Determine the (X, Y) coordinate at the center of the cell enclosing the given text.  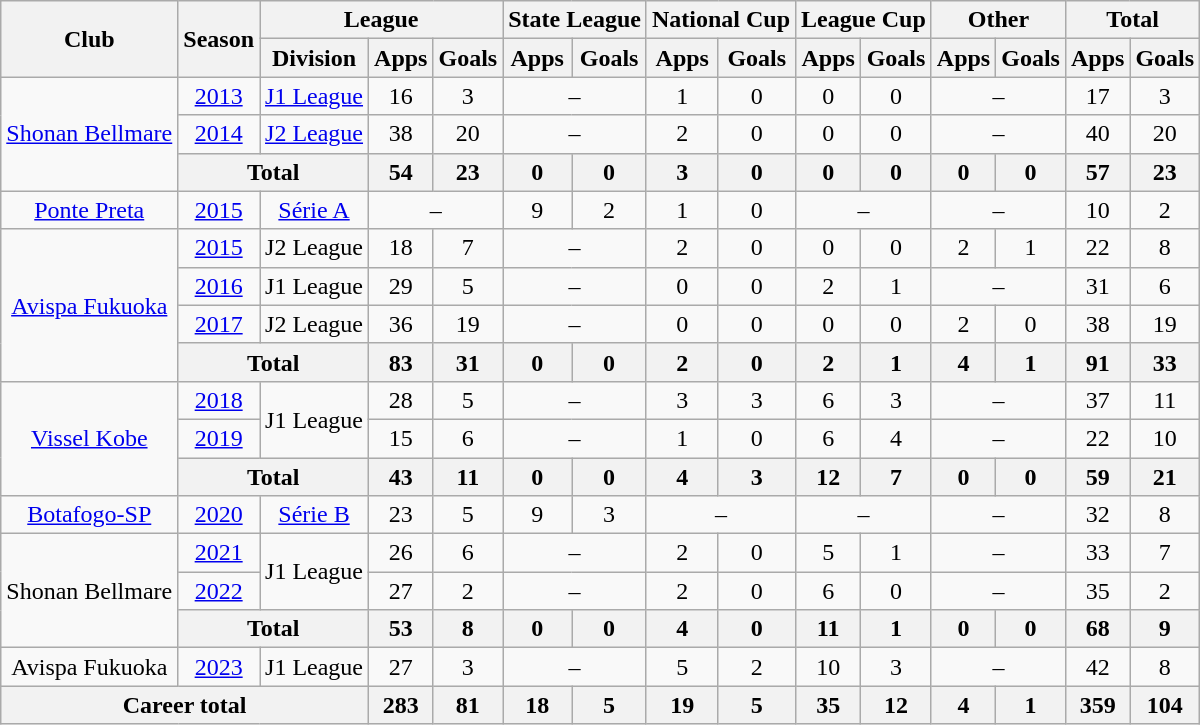
2017 (219, 324)
32 (1097, 515)
28 (401, 400)
83 (401, 362)
283 (401, 705)
Ponte Preta (90, 210)
2023 (219, 667)
2013 (219, 96)
16 (401, 96)
National Cup (720, 20)
81 (468, 705)
Série B (314, 515)
2020 (219, 515)
42 (1097, 667)
League (382, 20)
Botafogo-SP (90, 515)
54 (401, 172)
17 (1097, 96)
Club (90, 39)
Season (219, 39)
26 (401, 553)
Career total (185, 705)
Série A (314, 210)
2021 (219, 553)
37 (1097, 400)
359 (1097, 705)
21 (1165, 477)
57 (1097, 172)
2018 (219, 400)
2022 (219, 591)
15 (401, 438)
2014 (219, 134)
91 (1097, 362)
36 (401, 324)
104 (1165, 705)
68 (1097, 629)
Division (314, 58)
29 (401, 286)
League Cup (864, 20)
40 (1097, 134)
2019 (219, 438)
43 (401, 477)
59 (1097, 477)
Other (998, 20)
53 (401, 629)
2016 (219, 286)
State League (575, 20)
Vissel Kobe (90, 438)
